Output the [X, Y] coordinate of the center of the cell containing the given text.  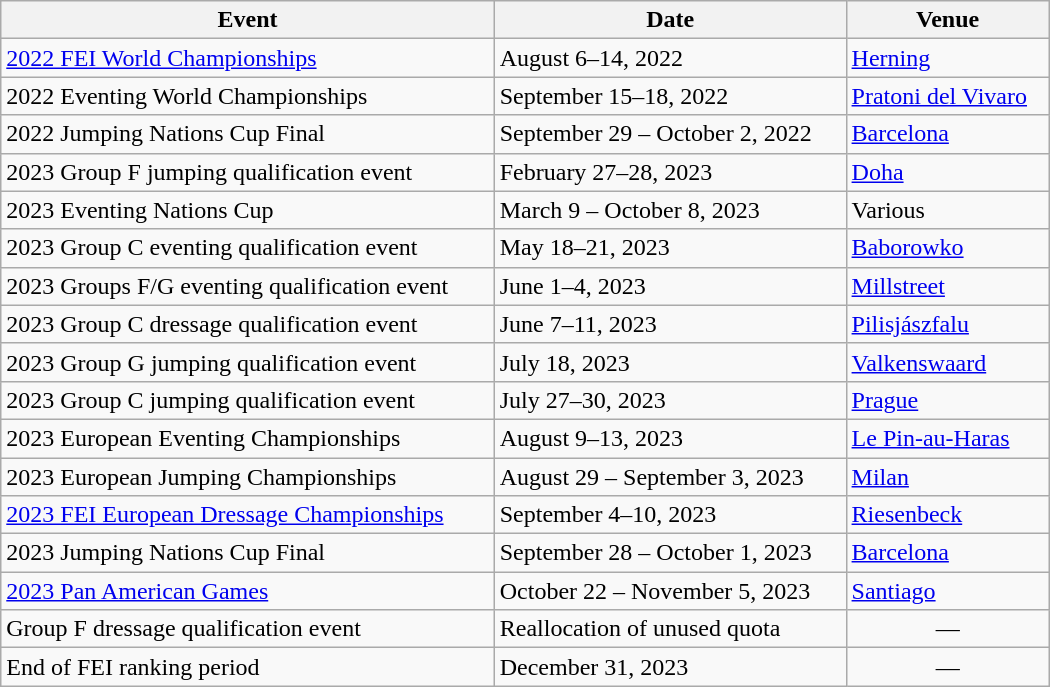
August 6–14, 2022 [670, 58]
2023 Group C eventing qualification event [248, 248]
Riesenbeck [948, 515]
Herning [948, 58]
2023 Group C jumping qualification event [248, 400]
Date [670, 20]
September 15–18, 2022 [670, 96]
Reallocation of unused quota [670, 629]
July 27–30, 2023 [670, 400]
End of FEI ranking period [248, 667]
October 22 – November 5, 2023 [670, 591]
2023 Group F jumping qualification event [248, 172]
September 29 – October 2, 2022 [670, 134]
June 1–4, 2023 [670, 286]
Doha [948, 172]
September 4–10, 2023 [670, 515]
Pratoni del Vivaro [948, 96]
Venue [948, 20]
2022 Jumping Nations Cup Final [248, 134]
2023 Group G jumping qualification event [248, 362]
2023 Groups F/G eventing qualification event [248, 286]
February 27–28, 2023 [670, 172]
June 7–11, 2023 [670, 324]
December 31, 2023 [670, 667]
Le Pin-au-Haras [948, 438]
Valkenswaard [948, 362]
July 18, 2023 [670, 362]
Pilisjászfalu [948, 324]
Event [248, 20]
August 9–13, 2023 [670, 438]
August 29 – September 3, 2023 [670, 477]
2022 FEI World Championships [248, 58]
Group F dressage qualification event [248, 629]
Milan [948, 477]
2023 Group C dressage qualification event [248, 324]
2023 European Eventing Championships [248, 438]
Santiago [948, 591]
May 18–21, 2023 [670, 248]
2023 Pan American Games [248, 591]
2023 Jumping Nations Cup Final [248, 553]
Prague [948, 400]
2023 European Jumping Championships [248, 477]
2023 FEI European Dressage Championships [248, 515]
Millstreet [948, 286]
Baborowko [948, 248]
March 9 – October 8, 2023 [670, 210]
2022 Eventing World Championships [248, 96]
Various [948, 210]
September 28 – October 1, 2023 [670, 553]
2023 Eventing Nations Cup [248, 210]
